Locate the cell with the specified text and output its [x, y] center coordinate. 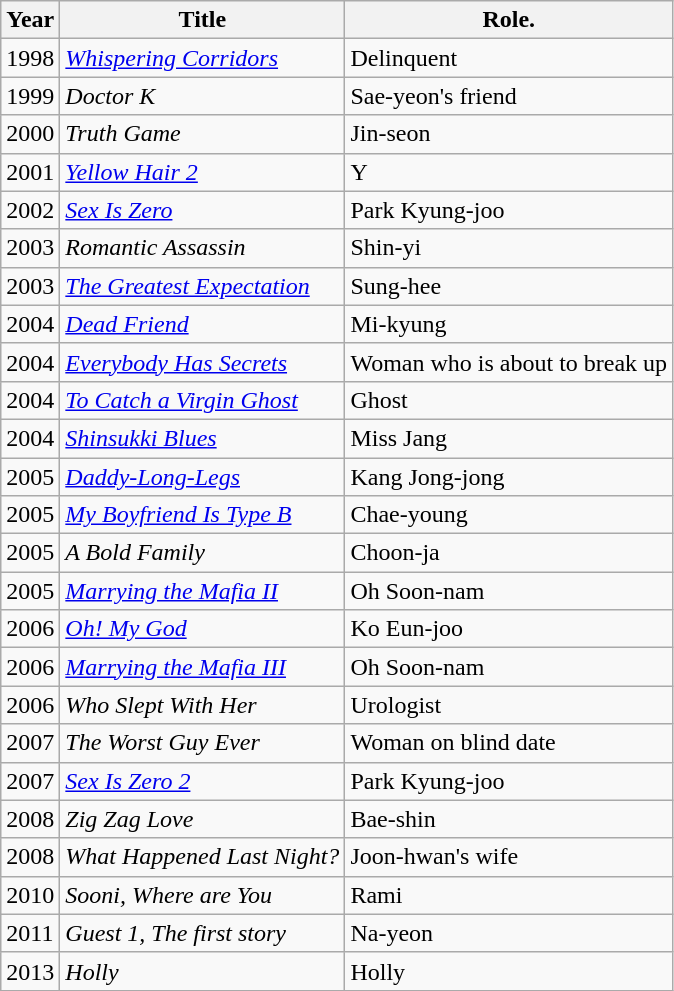
2011 [30, 933]
Jin-seon [509, 134]
Joon-hwan's wife [509, 857]
2013 [30, 971]
The Worst Guy Ever [202, 743]
2002 [30, 210]
Delinquent [509, 58]
Yellow Hair 2 [202, 172]
Urologist [509, 705]
1998 [30, 58]
Woman who is about to break up [509, 362]
Sung-hee [509, 286]
Role. [509, 20]
Truth Game [202, 134]
Bae-shin [509, 819]
Sooni, Where are You [202, 895]
Everybody Has Secrets [202, 362]
My Boyfriend Is Type B [202, 515]
Choon-ja [509, 553]
2000 [30, 134]
Sae-yeon's friend [509, 96]
Mi-kyung [509, 324]
2010 [30, 895]
Woman on blind date [509, 743]
Marrying the Mafia III [202, 667]
Kang Jong-jong [509, 477]
Rami [509, 895]
Romantic Assassin [202, 248]
Zig Zag Love [202, 819]
Na-yeon [509, 933]
Ko Eun-joo [509, 629]
Ghost [509, 400]
Shin-yi [509, 248]
Chae-young [509, 515]
Year [30, 20]
A Bold Family [202, 553]
The Greatest Expectation [202, 286]
Shinsukki Blues [202, 438]
Sex Is Zero 2 [202, 781]
Dead Friend [202, 324]
Miss Jang [509, 438]
1999 [30, 96]
Guest 1, The first story [202, 933]
Title [202, 20]
Sex Is Zero [202, 210]
To Catch a Virgin Ghost [202, 400]
Daddy-Long-Legs [202, 477]
What Happened Last Night? [202, 857]
Marrying the Mafia II [202, 591]
Who Slept With Her [202, 705]
Doctor K [202, 96]
Whispering Corridors [202, 58]
2001 [30, 172]
Oh! My God [202, 629]
Y [509, 172]
